Return (x, y) of the center of cell containing provided text 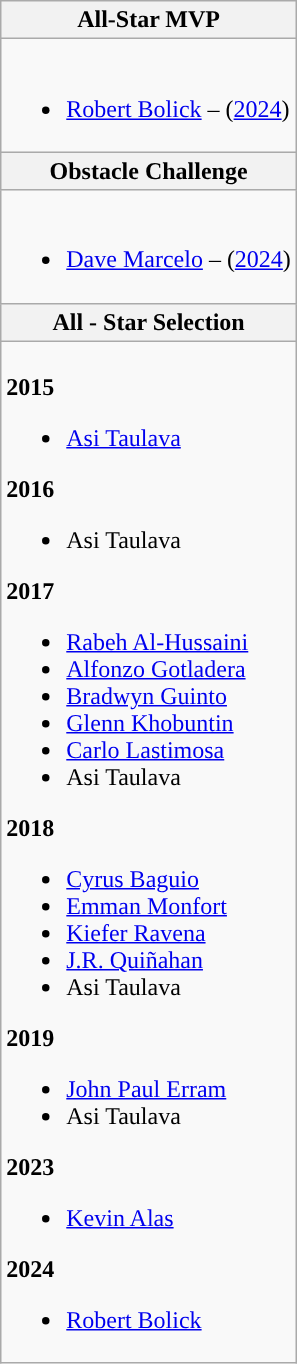
Robert Bolick – (2024) (149, 96)
Dave Marcelo – (2024) (149, 246)
All - Star Selection (149, 322)
All-Star MVP (149, 20)
Obstacle Challenge (149, 171)
